Return the [x, y] coordinate for the center point of the cell that contains the specified text.  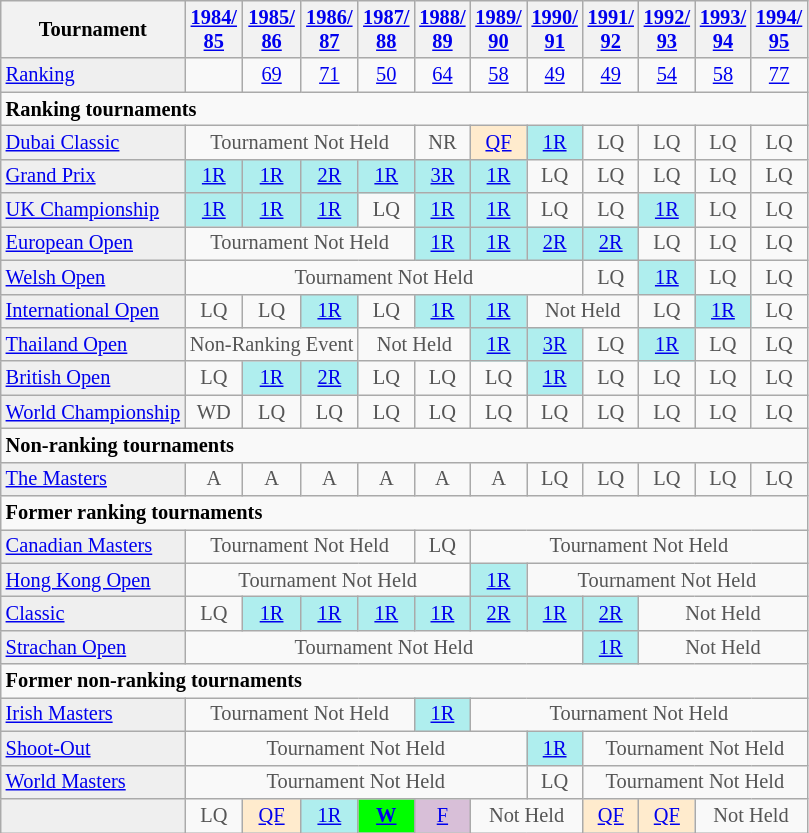
1991/92 [611, 29]
1987/88 [386, 29]
Ranking [93, 75]
64 [442, 75]
Former ranking tournaments [404, 513]
World Championship [93, 412]
Grand Prix [93, 176]
1988/89 [442, 29]
1984/85 [214, 29]
54 [667, 75]
Welsh Open [93, 277]
1989/90 [498, 29]
1986/87 [329, 29]
Non-Ranking Event [272, 344]
The Masters [93, 479]
World Masters [93, 782]
International Open [93, 311]
Strachan Open [93, 647]
1985/86 [272, 29]
W [386, 815]
Former non-ranking tournaments [404, 681]
Canadian Masters [93, 546]
Thailand Open [93, 344]
Dubai Classic [93, 142]
Non-ranking tournaments [404, 445]
1993/94 [723, 29]
Irish Masters [93, 714]
Tournament [93, 29]
European Open [93, 243]
77 [779, 75]
British Open [93, 378]
69 [272, 75]
WD [214, 412]
UK Championship [93, 210]
1992/93 [667, 29]
Ranking tournaments [404, 109]
F [442, 815]
71 [329, 75]
NR [442, 142]
1990/91 [555, 29]
Classic [93, 613]
1994/95 [779, 29]
Shoot-Out [93, 748]
50 [386, 75]
Hong Kong Open [93, 580]
